Extract the [x, y] coordinate from the center of the cell holding the provided text.  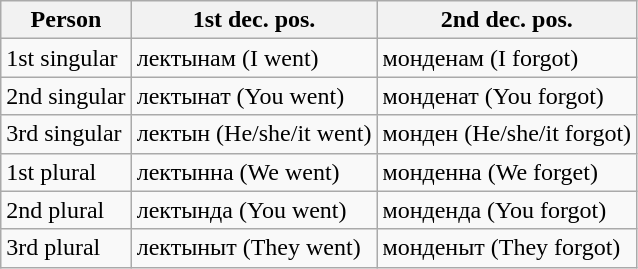
монденыт (They forgot) [507, 248]
лектынна (We went) [254, 172]
1st singular [66, 58]
монденат (You forgot) [507, 96]
монденда (You forgot) [507, 210]
монденна (We forget) [507, 172]
1st dec. pos. [254, 20]
лектын (He/she/it went) [254, 134]
3rd plural [66, 248]
монденам (I forgot) [507, 58]
лектыныт (They went) [254, 248]
монден (He/she/it forgot) [507, 134]
3rd singular [66, 134]
1st plural [66, 172]
лектында (You went) [254, 210]
лектынат (You went) [254, 96]
Person [66, 20]
2nd plural [66, 210]
2nd singular [66, 96]
лектынам (I went) [254, 58]
2nd dec. pos. [507, 20]
